Capture the cell that displays the provided text and extract its (X, Y) central coordinate. 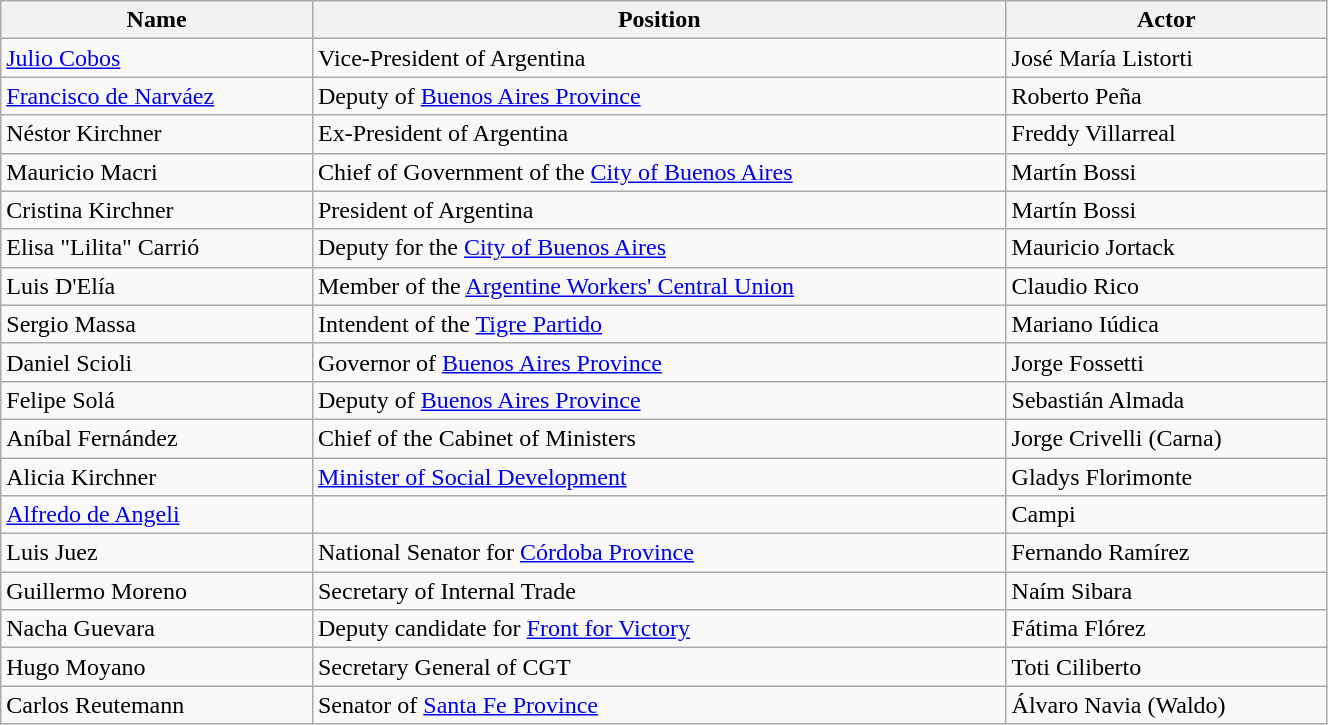
Jorge Fossetti (1166, 362)
Luis D'Elía (157, 286)
Secretary General of CGT (659, 667)
Chief of Government of the City of Buenos Aires (659, 172)
Felipe Solá (157, 400)
Position (659, 20)
Mauricio Macri (157, 172)
Jorge Crivelli (Carna) (1166, 438)
National Senator for Córdoba Province (659, 553)
Francisco de Narváez (157, 96)
Nacha Guevara (157, 629)
Roberto Peña (1166, 96)
Julio Cobos (157, 58)
Alicia Kirchner (157, 477)
Secretary of Internal Trade (659, 591)
Deputy candidate for Front for Victory (659, 629)
Cristina Kirchner (157, 210)
President of Argentina (659, 210)
Mariano Iúdica (1166, 324)
Guillermo Moreno (157, 591)
Elisa "Lilita" Carrió (157, 248)
Luis Juez (157, 553)
Aníbal Fernández (157, 438)
Freddy Villarreal (1166, 134)
Governor of Buenos Aires Province (659, 362)
Deputy for the City of Buenos Aires (659, 248)
Member of the Argentine Workers' Central Union (659, 286)
Minister of Social Development (659, 477)
Senator of Santa Fe Province (659, 705)
Campi (1166, 515)
Claudio Rico (1166, 286)
Sebastián Almada (1166, 400)
Name (157, 20)
Toti Ciliberto (1166, 667)
Hugo Moyano (157, 667)
Intendent of the Tigre Partido (659, 324)
Mauricio Jortack (1166, 248)
José María Listorti (1166, 58)
Chief of the Cabinet of Ministers (659, 438)
Vice-President of Argentina (659, 58)
Actor (1166, 20)
Naím Sibara (1166, 591)
Álvaro Navia (Waldo) (1166, 705)
Néstor Kirchner (157, 134)
Fátima Flórez (1166, 629)
Ex-President of Argentina (659, 134)
Daniel Scioli (157, 362)
Alfredo de Angeli (157, 515)
Carlos Reutemann (157, 705)
Fernando Ramírez (1166, 553)
Sergio Massa (157, 324)
Gladys Florimonte (1166, 477)
